Determine the (X, Y) coordinate at the center of the cell enclosing the given text.  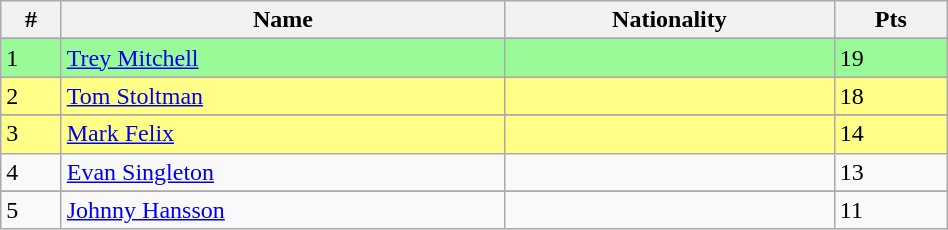
# (31, 20)
Trey Mitchell (282, 58)
3 (31, 134)
Evan Singleton (282, 172)
13 (890, 172)
1 (31, 58)
19 (890, 58)
Tom Stoltman (282, 96)
Mark Felix (282, 134)
11 (890, 210)
4 (31, 172)
Nationality (670, 20)
Pts (890, 20)
Johnny Hansson (282, 210)
18 (890, 96)
14 (890, 134)
2 (31, 96)
5 (31, 210)
Name (282, 20)
